Capture the cell that displays the provided text and extract its (x, y) central coordinate. 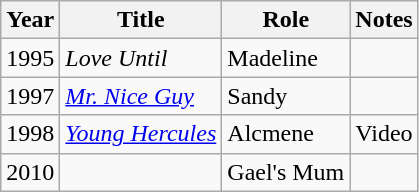
2010 (30, 172)
1998 (30, 134)
Gael's Mum (286, 172)
Video (384, 134)
Young Hercules (141, 134)
Role (286, 20)
Alcmene (286, 134)
Notes (384, 20)
Sandy (286, 96)
Mr. Nice Guy (141, 96)
1997 (30, 96)
1995 (30, 58)
Title (141, 20)
Love Until (141, 58)
Madeline (286, 58)
Year (30, 20)
